Return the (X, Y) coordinate for the center point of the cell that contains the specified text.  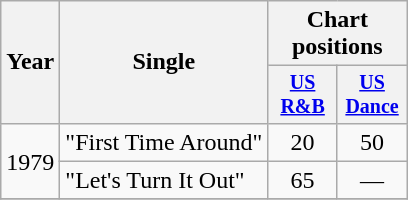
Single (164, 62)
1979 (30, 161)
USDance (372, 94)
20 (302, 142)
USR&B (302, 94)
65 (302, 180)
— (372, 180)
Year (30, 62)
50 (372, 142)
"First Time Around" (164, 142)
"Let's Turn It Out" (164, 180)
Chart positions (338, 34)
